Search for the cell housing the specified text and yield its (X, Y) center coordinate. 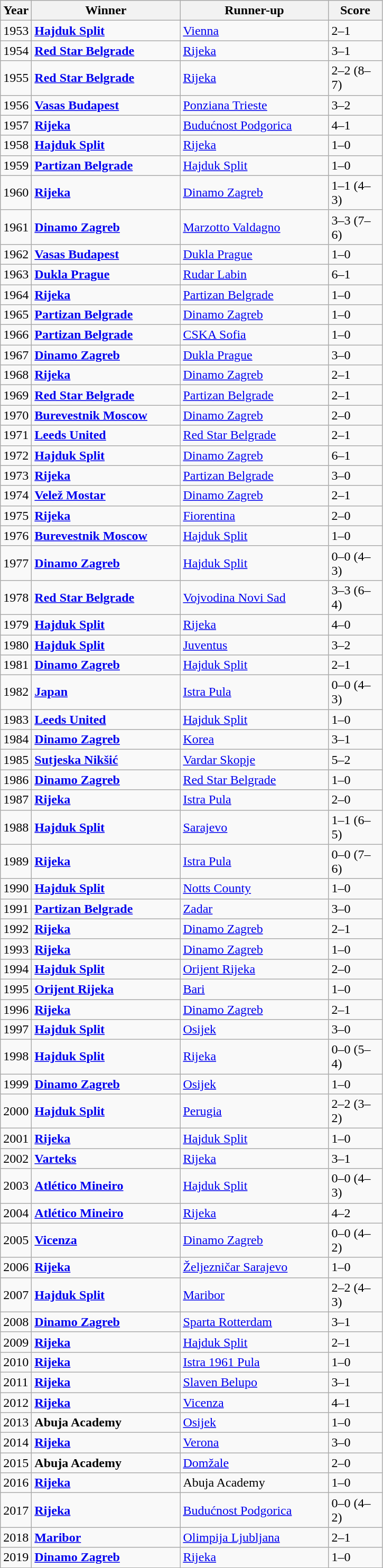
Varteks (106, 1159)
1960 (16, 192)
Bari (255, 989)
1987 (16, 800)
1964 (16, 294)
2013 (16, 1423)
1995 (16, 989)
Notts County (255, 889)
2017 (16, 1510)
Sarajevo (255, 827)
1989 (16, 861)
2004 (16, 1213)
1992 (16, 929)
1959 (16, 165)
1961 (16, 227)
1954 (16, 51)
2011 (16, 1382)
1982 (16, 692)
2019 (16, 1557)
Perugia (255, 1112)
1978 (16, 597)
Verona (255, 1443)
Istra 1961 Pula (255, 1362)
Domžale (255, 1463)
2009 (16, 1342)
1955 (16, 78)
1991 (16, 909)
2006 (16, 1267)
1967 (16, 355)
Željezničar Sarajevo (255, 1267)
Sutjeska Nikšić (106, 760)
2018 (16, 1537)
Korea (255, 740)
1993 (16, 949)
3–3 (6–4) (355, 597)
1953 (16, 31)
3–3 (7–6) (355, 227)
1980 (16, 645)
2003 (16, 1186)
1988 (16, 827)
1971 (16, 435)
2014 (16, 1443)
1986 (16, 780)
1996 (16, 1010)
4–0 (355, 624)
Ponziana Trieste (255, 105)
1994 (16, 969)
2000 (16, 1112)
1998 (16, 1057)
Zadar (255, 909)
1985 (16, 760)
Slaven Belupo (255, 1382)
Rudar Labin (255, 274)
1981 (16, 665)
1979 (16, 624)
2015 (16, 1463)
CSKA Sofia (255, 335)
4–2 (355, 1213)
Velež Mostar (106, 496)
1–1 (4–3) (355, 192)
1963 (16, 274)
1962 (16, 254)
2005 (16, 1240)
1976 (16, 536)
0–0 (7–6) (355, 861)
1958 (16, 145)
1970 (16, 415)
Vardar Skopje (255, 760)
Olimpija Ljubljana (255, 1537)
2007 (16, 1294)
1997 (16, 1030)
0–0 (5–4) (355, 1057)
1969 (16, 395)
2008 (16, 1322)
1968 (16, 375)
1974 (16, 496)
Winner (106, 11)
1999 (16, 1084)
1977 (16, 563)
Fiorentina (255, 516)
1966 (16, 335)
Juventus (255, 645)
Year (16, 11)
2012 (16, 1403)
Japan (106, 692)
1973 (16, 475)
Vienna (255, 31)
5–2 (355, 760)
1965 (16, 315)
2016 (16, 1483)
1–1 (6–5) (355, 827)
1972 (16, 455)
1984 (16, 740)
2010 (16, 1362)
Sparta Rotterdam (255, 1322)
Runner-up (255, 11)
1990 (16, 889)
2–2 (3–2) (355, 1112)
2001 (16, 1138)
2002 (16, 1159)
1983 (16, 720)
Vojvodina Novi Sad (255, 597)
1957 (16, 125)
2–2 (8–7) (355, 78)
1956 (16, 105)
Marzotto Valdagno (255, 227)
1975 (16, 516)
2–2 (4–3) (355, 1294)
Score (355, 11)
